Locate the cell with the specified text and output its (X, Y) center coordinate. 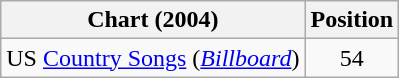
Chart (2004) (153, 20)
US Country Songs (Billboard) (153, 58)
Position (352, 20)
54 (352, 58)
